Locate the cell with the specified text and output its [x, y] center coordinate. 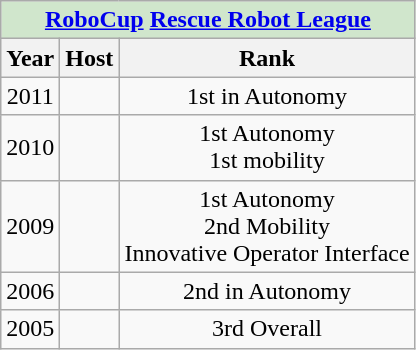
Year [30, 58]
1st in Autonomy [267, 96]
RoboCup Rescue Robot League [208, 20]
2009 [30, 226]
1st Autonomy 2nd Mobility Innovative Operator Interface [267, 226]
Host [90, 58]
2010 [30, 148]
2011 [30, 96]
2nd in Autonomy [267, 291]
1st Autonomy 1st mobility [267, 148]
2006 [30, 291]
3rd Overall [267, 329]
2005 [30, 329]
Rank [267, 58]
